Output the (x, y) coordinate of the center of the cell containing the given text.  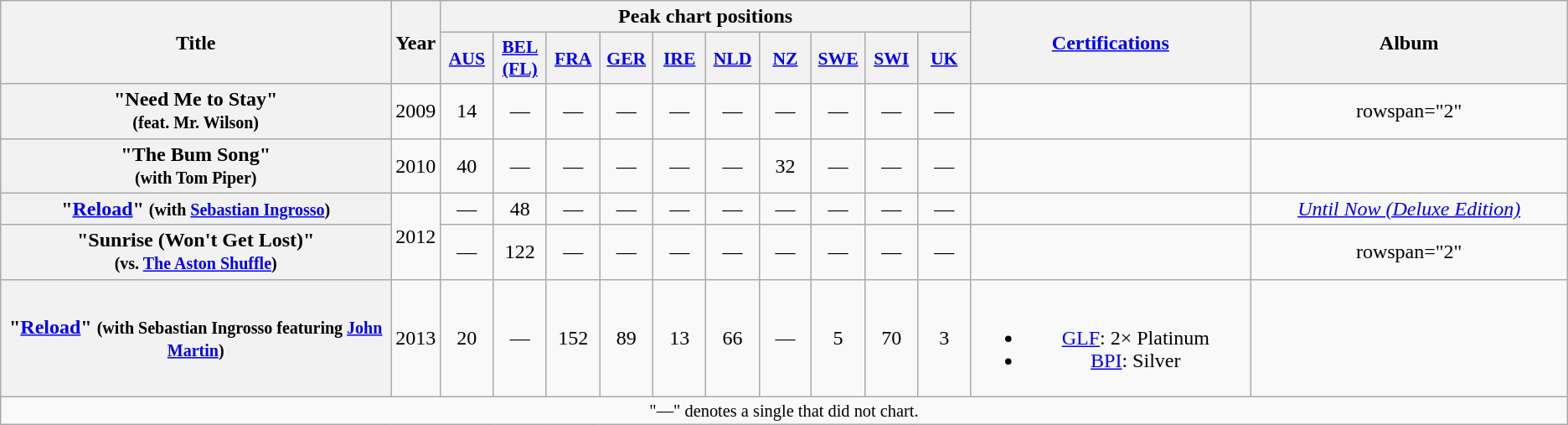
"Reload" (with Sebastian Ingrosso) (196, 209)
Certifications (1111, 42)
20 (467, 338)
70 (891, 338)
"Need Me to Stay"(feat. Mr. Wilson) (196, 111)
AUS (467, 59)
2013 (415, 338)
40 (467, 166)
IRE (680, 59)
BEL(FL) (519, 59)
152 (573, 338)
NZ (786, 59)
Year (415, 42)
UK (945, 59)
66 (733, 338)
2010 (415, 166)
5 (838, 338)
GER (627, 59)
32 (786, 166)
NLD (733, 59)
3 (945, 338)
14 (467, 111)
"Sunrise (Won't Get Lost)"(vs. The Aston Shuffle) (196, 251)
Album (1409, 42)
Until Now (Deluxe Edition) (1409, 209)
"The Bum Song"(with Tom Piper) (196, 166)
Peak chart positions (705, 17)
89 (627, 338)
13 (680, 338)
SWI (891, 59)
2009 (415, 111)
GLF: 2× PlatinumBPI: Silver (1111, 338)
2012 (415, 236)
FRA (573, 59)
48 (519, 209)
"Reload" (with Sebastian Ingrosso featuring John Martin) (196, 338)
Title (196, 42)
"—" denotes a single that did not chart. (784, 411)
SWE (838, 59)
122 (519, 251)
